Detect which cell encompasses the target text, then output its (x, y) center coordinate. 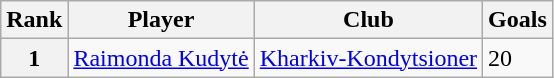
Raimonda Kudytė (161, 58)
Rank (34, 20)
20 (518, 58)
Kharkiv-Kondytsioner (368, 58)
1 (34, 58)
Player (161, 20)
Goals (518, 20)
Club (368, 20)
